Identify which cell holds the provided text, then report its (x, y) central coordinate. 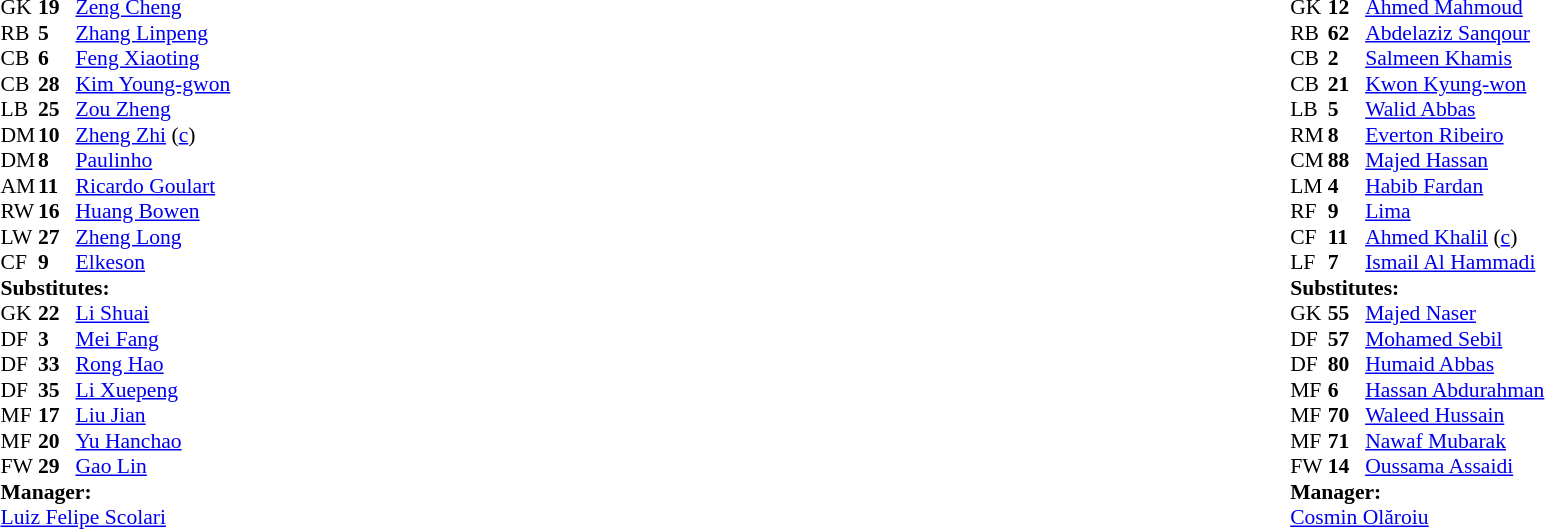
Majed Hassan (1454, 161)
3 (57, 339)
Majed Naser (1454, 313)
Waleed Hussain (1454, 415)
Everton Ribeiro (1454, 135)
Elkeson (154, 263)
71 (1347, 441)
2 (1347, 59)
22 (57, 313)
Humaid Abbas (1454, 365)
LF (1309, 263)
80 (1347, 365)
Li Shuai (154, 313)
27 (57, 237)
14 (1347, 467)
Walid Abbas (1454, 109)
29 (57, 467)
Zheng Zhi (c) (154, 135)
Gao Lin (154, 467)
28 (57, 84)
CM (1309, 161)
57 (1347, 339)
RW (19, 211)
RF (1309, 211)
Huang Bowen (154, 211)
Lima (1454, 211)
Kim Young-gwon (154, 84)
Zhang Linpeng (154, 33)
55 (1347, 313)
Hassan Abdurahman (1454, 390)
Zheng Long (154, 237)
35 (57, 390)
Feng Xiaoting (154, 59)
LM (1309, 186)
33 (57, 365)
Salmeen Khamis (1454, 59)
Habib Fardan (1454, 186)
Oussama Assaidi (1454, 467)
Liu Jian (154, 415)
Li Xuepeng (154, 390)
AM (19, 186)
Kwon Kyung-won (1454, 84)
25 (57, 109)
70 (1347, 415)
Ismail Al Hammadi (1454, 263)
RM (1309, 135)
16 (57, 211)
Yu Hanchao (154, 441)
Ahmed Khalil (c) (1454, 237)
10 (57, 135)
Ricardo Goulart (154, 186)
Mei Fang (154, 339)
Rong Hao (154, 365)
Paulinho (154, 161)
20 (57, 441)
Abdelaziz Sanqour (1454, 33)
88 (1347, 161)
Nawaf Mubarak (1454, 441)
62 (1347, 33)
Zou Zheng (154, 109)
7 (1347, 263)
17 (57, 415)
LW (19, 237)
21 (1347, 84)
Mohamed Sebil (1454, 339)
4 (1347, 186)
